Detect which cell encompasses the target text, then output its [X, Y] center coordinate. 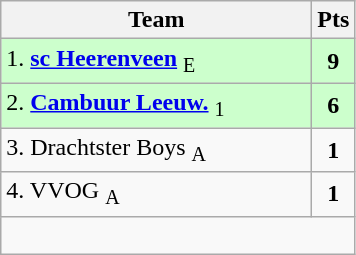
6 [334, 105]
1. sc Heerenveen E [156, 61]
3. Drachtster Boys A [156, 150]
2. Cambuur Leeuw. 1 [156, 105]
Team [156, 20]
Pts [334, 20]
9 [334, 61]
4. VVOG A [156, 194]
